Return [X, Y] of the center of cell containing provided text 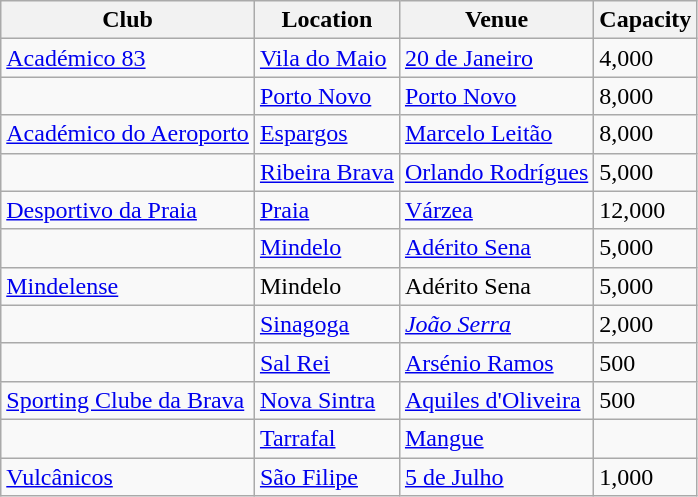
Espargos [326, 134]
Marcelo Leitão [496, 134]
2,000 [646, 324]
Mangue [496, 438]
Capacity [646, 20]
Orlando Rodrígues [496, 172]
Ribeira Brava [326, 172]
Mindelense [128, 286]
Aquiles d'Oliveira [496, 400]
Sal Rei [326, 362]
4,000 [646, 58]
Arsénio Ramos [496, 362]
Location [326, 20]
5 de Julho [496, 477]
Tarrafal [326, 438]
Nova Sintra [326, 400]
Académico 83 [128, 58]
20 de Janeiro [496, 58]
São Filipe [326, 477]
Vulcânicos [128, 477]
Vila do Maio [326, 58]
Praia [326, 210]
1,000 [646, 477]
Sinagoga [326, 324]
Várzea [496, 210]
Académico do Aeroporto [128, 134]
12,000 [646, 210]
Club [128, 20]
Sporting Clube da Brava [128, 400]
João Serra [496, 324]
Venue [496, 20]
Desportivo da Praia [128, 210]
